Search for the cell housing the specified text and yield its [X, Y] center coordinate. 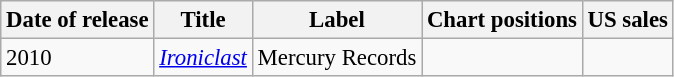
Mercury Records [336, 58]
Label [336, 20]
US sales [628, 20]
2010 [78, 58]
Chart positions [502, 20]
Title [203, 20]
Date of release [78, 20]
Ironiclast [203, 58]
